Extract the [X, Y] coordinate from the center of the cell holding the provided text.  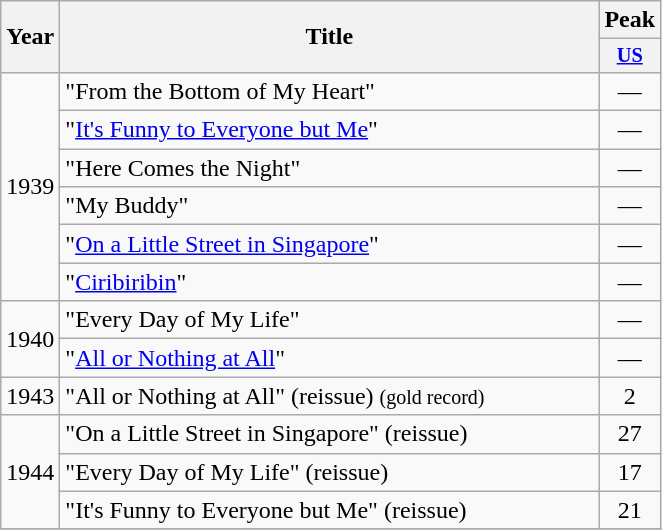
"On a Little Street in Singapore" [330, 244]
"Every Day of My Life" (reissue) [330, 472]
17 [630, 472]
Title [330, 37]
"On a Little Street in Singapore" (reissue) [330, 434]
2 [630, 396]
27 [630, 434]
"Every Day of My Life" [330, 320]
Year [30, 37]
"My Buddy" [330, 206]
"Ciribiribin" [330, 282]
Peak [630, 20]
1939 [30, 186]
"All or Nothing at All" (reissue) (gold record) [330, 396]
US [630, 56]
1943 [30, 396]
"Here Comes the Night" [330, 168]
1944 [30, 472]
"It's Funny to Everyone but Me" [330, 130]
21 [630, 510]
"From the Bottom of My Heart" [330, 91]
"It's Funny to Everyone but Me" (reissue) [330, 510]
"All or Nothing at All" [330, 358]
1940 [30, 339]
